Return the [x, y] coordinate for the center point of the cell that contains the specified text.  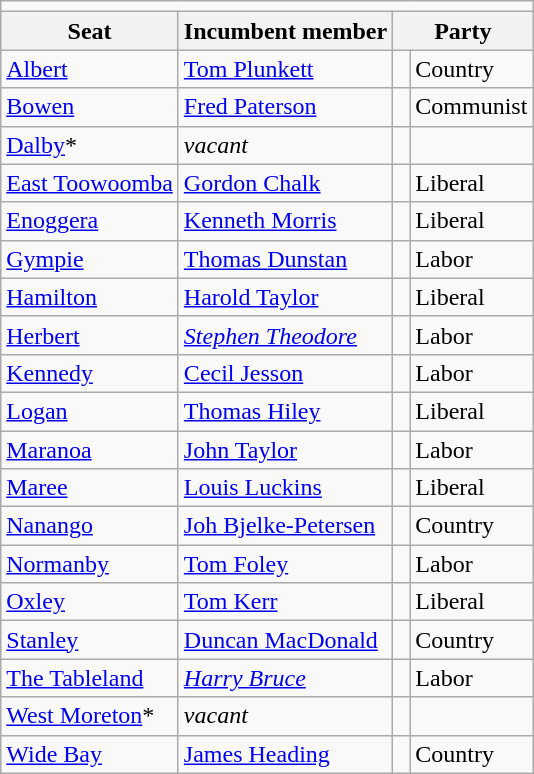
Kenneth Morris [285, 221]
Party [463, 31]
Thomas Hiley [285, 411]
Kennedy [90, 373]
Joh Bjelke-Petersen [285, 526]
Herbert [90, 335]
Cecil Jesson [285, 373]
Gympie [90, 259]
Communist [472, 107]
Dalby* [90, 145]
Maree [90, 488]
Enoggera [90, 221]
Tom Plunkett [285, 69]
Hamilton [90, 297]
Tom Foley [285, 564]
Harry Bruce [285, 678]
John Taylor [285, 449]
Normanby [90, 564]
Tom Kerr [285, 602]
James Heading [285, 754]
Seat [90, 31]
Logan [90, 411]
Incumbent member [285, 31]
Duncan MacDonald [285, 640]
Fred Paterson [285, 107]
Thomas Dunstan [285, 259]
Wide Bay [90, 754]
The Tableland [90, 678]
West Moreton* [90, 716]
Louis Luckins [285, 488]
Stephen Theodore [285, 335]
Maranoa [90, 449]
Nanango [90, 526]
Oxley [90, 602]
Bowen [90, 107]
Albert [90, 69]
Stanley [90, 640]
East Toowoomba [90, 183]
Harold Taylor [285, 297]
Gordon Chalk [285, 183]
